Identify which cell holds the provided text, then report its (X, Y) central coordinate. 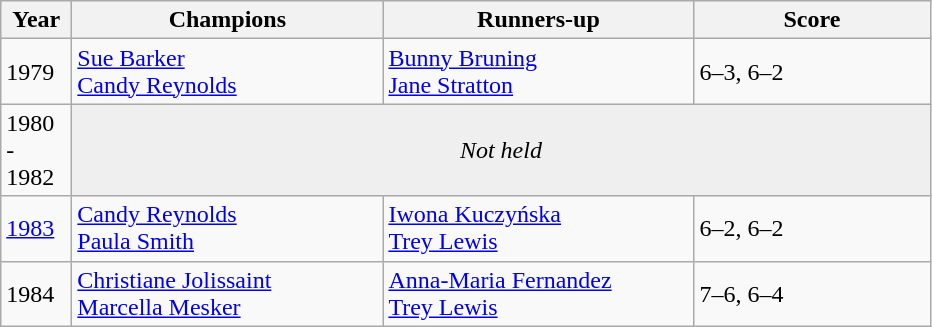
7–6, 6–4 (812, 294)
1983 (36, 228)
6–2, 6–2 (812, 228)
Sue Barker Candy Reynolds (228, 72)
1979 (36, 72)
Christiane Jolissaint Marcella Mesker (228, 294)
Score (812, 20)
1984 (36, 294)
Bunny Bruning Jane Stratton (538, 72)
6–3, 6–2 (812, 72)
Champions (228, 20)
Not held (501, 150)
1980-1982 (36, 150)
Year (36, 20)
Anna-Maria Fernandez Trey Lewis (538, 294)
Runners-up (538, 20)
Candy Reynolds Paula Smith (228, 228)
Iwona Kuczyńska Trey Lewis (538, 228)
